From the cell containing the given text, extract its center point as [x, y] coordinate. 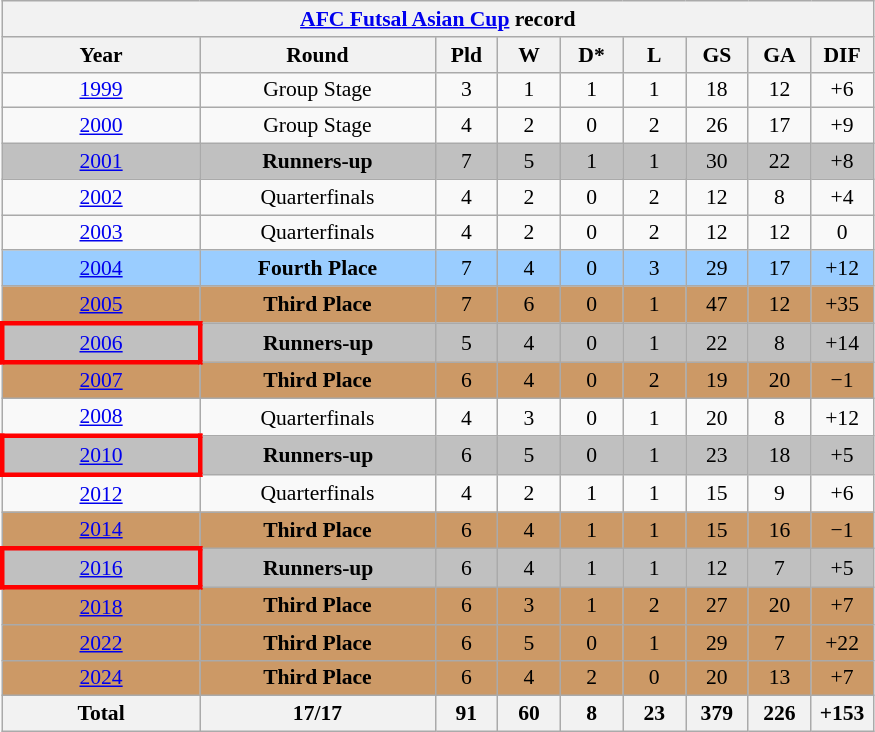
Pld [466, 55]
2000 [101, 126]
2007 [101, 380]
26 [718, 126]
27 [718, 606]
GS [718, 55]
Total [101, 714]
2002 [101, 197]
379 [718, 714]
2012 [101, 494]
2014 [101, 530]
+153 [842, 714]
2006 [101, 342]
2004 [101, 269]
1999 [101, 90]
+35 [842, 304]
+9 [842, 126]
W [530, 55]
60 [530, 714]
DIF [842, 55]
Fourth Place [318, 269]
L [654, 55]
+4 [842, 197]
17/17 [318, 714]
2008 [101, 418]
+14 [842, 342]
2010 [101, 456]
9 [780, 494]
16 [780, 530]
+8 [842, 162]
2001 [101, 162]
D* [592, 55]
+22 [842, 643]
19 [718, 380]
GA [780, 55]
2016 [101, 568]
30 [718, 162]
Round [318, 55]
Year [101, 55]
91 [466, 714]
13 [780, 678]
2003 [101, 233]
2005 [101, 304]
47 [718, 304]
2022 [101, 643]
226 [780, 714]
2024 [101, 678]
2018 [101, 606]
AFC Futsal Asian Cup record [438, 19]
